From the cell containing the given text, extract its center point as (X, Y) coordinate. 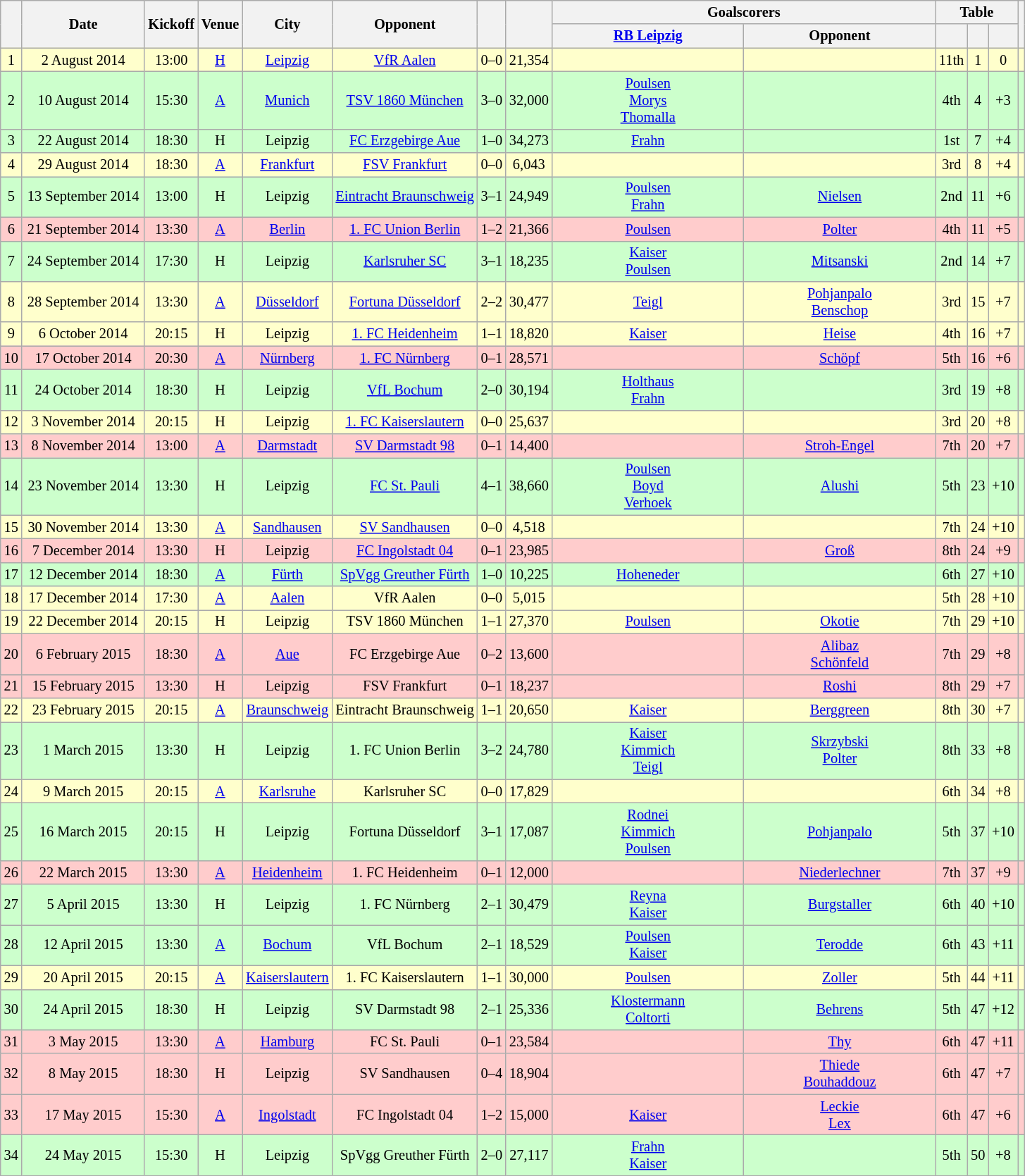
Poulsen Morys Thomalla (648, 100)
30,479 (529, 905)
Poulsen Kaiser (648, 945)
Frahn (648, 141)
Kaiserslautern (287, 977)
City (287, 24)
Rodnei Kimmich Poulsen (648, 831)
5 April 2015 (83, 905)
6 October 2014 (83, 334)
8 May 2015 (83, 1074)
23 November 2014 (83, 486)
Stroh-Engel (840, 446)
3 (11, 141)
21,366 (529, 229)
Berlin (287, 229)
40 (978, 905)
Polter (840, 229)
Braunschweig (287, 710)
18,237 (529, 686)
Nürnberg (287, 358)
Poulsen Frahn (648, 197)
44 (978, 977)
Hoheneder (648, 574)
Reyna Kaiser (648, 905)
32 (11, 1074)
+12 (1003, 1010)
Venue (220, 24)
10,225 (529, 574)
22 December 2014 (83, 621)
3 May 2015 (83, 1041)
2 August 2014 (83, 60)
Thy (840, 1041)
Klostermann Coltorti (648, 1010)
24 April 2015 (83, 1010)
Sandhausen (287, 527)
Table (976, 12)
17 (11, 574)
0–2 (492, 654)
25,637 (529, 422)
Date (83, 24)
+5 (1003, 229)
6,043 (529, 165)
Okotie (840, 621)
3–2 (492, 750)
Düsseldorf (287, 302)
34,273 (529, 141)
+3 (1003, 100)
Schöpf (840, 358)
9 March 2015 (83, 791)
28 September 2014 (83, 302)
22 August 2014 (83, 141)
12 December 2014 (83, 574)
18,529 (529, 945)
24 September 2014 (83, 261)
10 (11, 358)
0–4 (492, 1074)
RB Leipzig (648, 36)
23,584 (529, 1041)
Thiede Bouhaddouz (840, 1074)
20 April 2015 (83, 977)
Munich (287, 100)
50 (978, 1155)
11th (951, 60)
4–1 (492, 486)
Groß (840, 550)
24,949 (529, 197)
15,000 (529, 1115)
26 (11, 872)
17 May 2015 (83, 1115)
15 February 2015 (83, 686)
27,117 (529, 1155)
1st (951, 141)
30 November 2014 (83, 527)
Ingolstadt (287, 1115)
Zoller (840, 977)
2–2 (492, 302)
13 September 2014 (83, 197)
43 (978, 945)
Fürth (287, 574)
Terodde (840, 945)
9 (11, 334)
29 August 2014 (83, 165)
16 March 2015 (83, 831)
Niederlechner (840, 872)
13,600 (529, 654)
Burgstaller (840, 905)
17 December 2014 (83, 598)
Darmstadt (287, 446)
12 (11, 422)
21 September 2014 (83, 229)
5 (11, 197)
Pohjanpalo Benschop (840, 302)
Frankfurt (287, 165)
Mitsanski (840, 261)
5,015 (529, 598)
Aalen (287, 598)
24 October 2014 (83, 390)
Goalscorers (744, 12)
21 (11, 686)
18,235 (529, 261)
13 (11, 446)
Skrzybski Polter (840, 750)
Bochum (287, 945)
Kaiser Poulsen (648, 261)
Roshi (840, 686)
30,477 (529, 302)
14,400 (529, 446)
22 March 2015 (83, 872)
0 (1003, 60)
3–0 (492, 100)
6 February 2015 (83, 654)
18 (11, 598)
23,985 (529, 550)
Berggreen (840, 710)
Aue (287, 654)
Kickoff (170, 24)
Behrens (840, 1010)
32,000 (529, 100)
4,518 (529, 527)
22 (11, 710)
Nielsen (840, 197)
Heise (840, 334)
17 October 2014 (83, 358)
12 April 2015 (83, 945)
Teigl (648, 302)
Karlsruhe (287, 791)
Hamburg (287, 1041)
27,370 (529, 621)
18,820 (529, 334)
24,780 (529, 750)
2 (11, 100)
Frahn Kaiser (648, 1155)
Alushi (840, 486)
Kaiser Kimmich Teigl (648, 750)
3 November 2014 (83, 422)
25,336 (529, 1010)
7 December 2014 (83, 550)
Pohjanpalo (840, 831)
24 May 2015 (83, 1155)
Poulsen Boyd Verhoek (648, 486)
38,660 (529, 486)
25 (11, 831)
30,194 (529, 390)
28,571 (529, 358)
17,087 (529, 831)
Alibaz Schönfeld (840, 654)
Holthaus Frahn (648, 390)
12,000 (529, 872)
1 March 2015 (83, 750)
31 (11, 1041)
8 November 2014 (83, 446)
17,829 (529, 791)
20,650 (529, 710)
Leckie Lex (840, 1115)
10 August 2014 (83, 100)
18,904 (529, 1074)
20:30 (170, 358)
23 February 2015 (83, 710)
30,000 (529, 977)
21,354 (529, 60)
Heidenheim (287, 872)
6 (11, 229)
